Determine the (X, Y) coordinate at the center of the cell enclosing the given text.  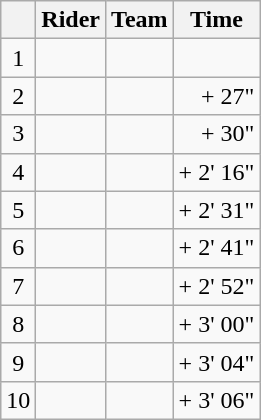
2 (18, 96)
7 (18, 286)
1 (18, 58)
Time (216, 20)
6 (18, 248)
10 (18, 400)
Team (140, 20)
+ 3' 00" (216, 324)
+ 30" (216, 134)
5 (18, 210)
+ 3' 04" (216, 362)
+ 2' 41" (216, 248)
+ 2' 31" (216, 210)
9 (18, 362)
+ 2' 16" (216, 172)
Rider (71, 20)
4 (18, 172)
3 (18, 134)
8 (18, 324)
+ 3' 06" (216, 400)
+ 27" (216, 96)
+ 2' 52" (216, 286)
